Return [x, y] of the center of cell containing provided text 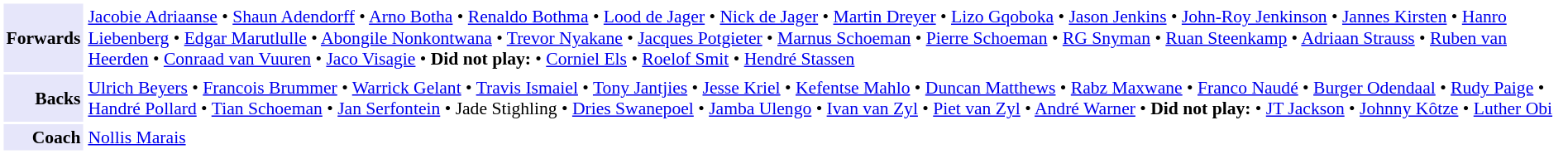
Backs [43, 98]
Nollis Marais [825, 137]
Forwards [43, 37]
Coach [43, 137]
